For the text-containing cell, return its midpoint in [x, y] coordinate format. 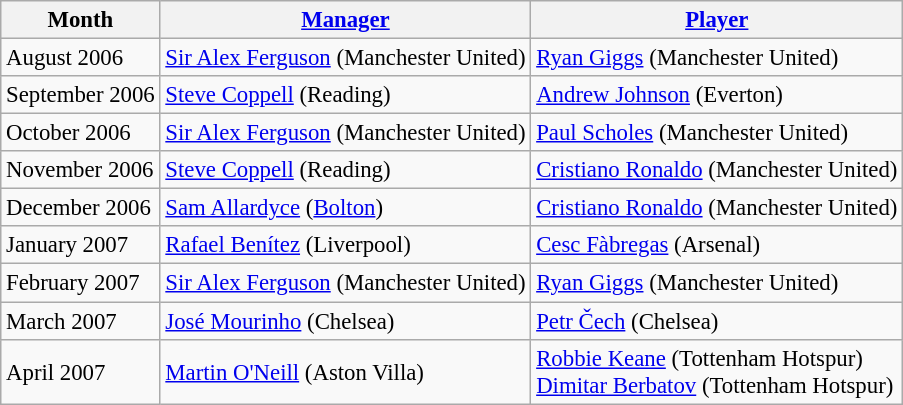
February 2007 [80, 283]
Rafael Benítez (Liverpool) [346, 245]
Sam Allardyce (Bolton) [346, 208]
Petr Čech (Chelsea) [717, 321]
August 2006 [80, 58]
Cesc Fàbregas (Arsenal) [717, 245]
Manager [346, 20]
September 2006 [80, 95]
José Mourinho (Chelsea) [346, 321]
January 2007 [80, 245]
March 2007 [80, 321]
October 2006 [80, 133]
Martin O'Neill (Aston Villa) [346, 372]
Month [80, 20]
Andrew Johnson (Everton) [717, 95]
Paul Scholes (Manchester United) [717, 133]
Robbie Keane (Tottenham Hotspur)Dimitar Berbatov (Tottenham Hotspur) [717, 372]
Player [717, 20]
December 2006 [80, 208]
April 2007 [80, 372]
November 2006 [80, 170]
